From the cell containing the given text, extract its center point as [X, Y] coordinate. 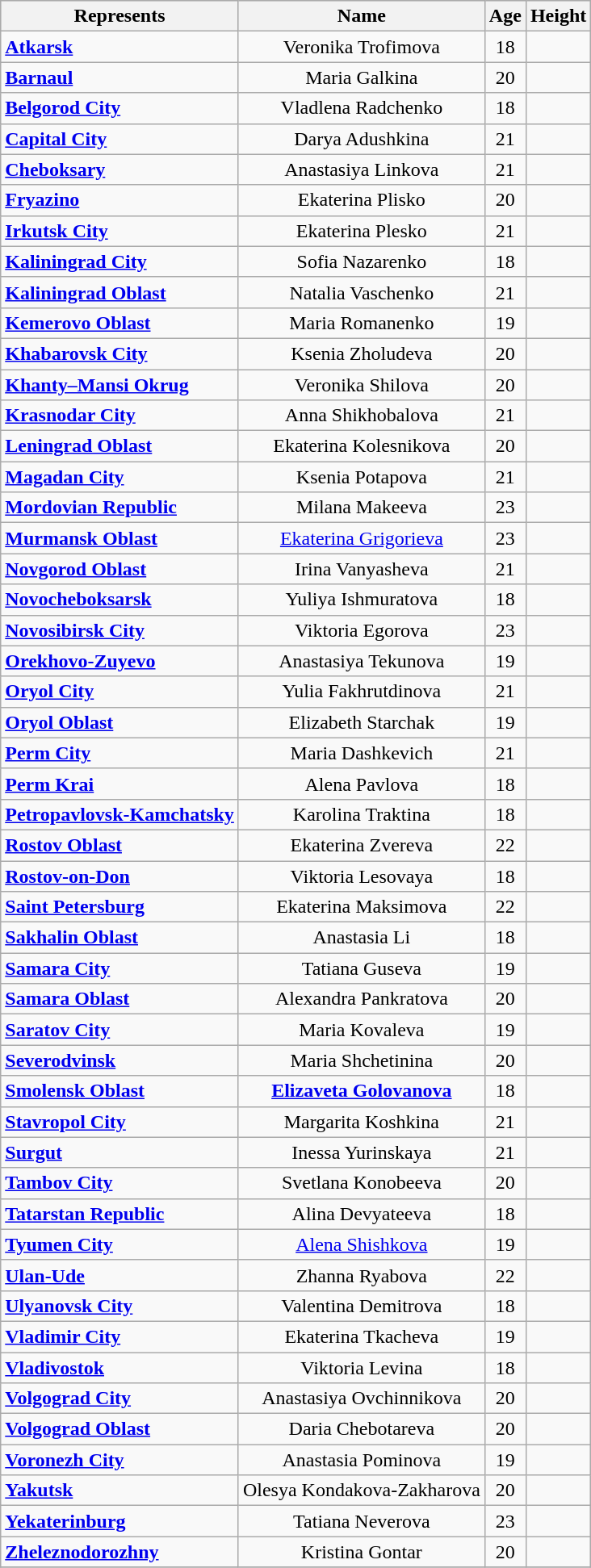
Mordovian Republic [119, 508]
Fryazino [119, 200]
Irina Vanyasheva [362, 569]
Leningrad Oblast [119, 446]
Name [362, 16]
Novgorod Oblast [119, 569]
Alena Pavlova [362, 784]
Kaliningrad Oblast [119, 292]
Svetlana Konobeeva [362, 1183]
Severodvinsk [119, 1060]
Yulia Fakhrutdinova [362, 692]
Smolensk Oblast [119, 1091]
Khanty–Mansi Okrug [119, 385]
Maria Galkina [362, 77]
Krasnodar City [119, 416]
Elizabeth Starchak [362, 722]
Samara Oblast [119, 999]
Vladivostok [119, 1368]
Yakutsk [119, 1491]
Inessa Yurinskaya [362, 1152]
Daria Chebotareva [362, 1429]
Ulyanovsk City [119, 1306]
Stavropol City [119, 1122]
Perm City [119, 753]
Cheboksary [119, 169]
Volgograd City [119, 1399]
Maria Shchetinina [362, 1060]
Yekaterinburg [119, 1521]
Margarita Koshkina [362, 1122]
Oryol City [119, 692]
Maria Kovaleva [362, 1030]
Atkarsk [119, 47]
Vladlena Radchenko [362, 108]
Tambov City [119, 1183]
Kemerovo Oblast [119, 323]
Sofia Nazarenko [362, 261]
Anastasiya Tekunova [362, 661]
Tatiana Guseva [362, 968]
Height [558, 16]
Veronika Shilova [362, 385]
Barnaul [119, 77]
Viktoria Levina [362, 1368]
Surgut [119, 1152]
Zheleznodorozhny [119, 1552]
Maria Romanenko [362, 323]
Ekaterina Maksimova [362, 907]
Kristina Gontar [362, 1552]
Murmansk Oblast [119, 538]
Perm Krai [119, 784]
Tatiana Neverova [362, 1521]
Veronika Trofimova [362, 47]
Vladimir City [119, 1336]
Yuliya Ishmuratova [362, 600]
Ekaterina Grigorieva [362, 538]
Ksenia Potapova [362, 477]
Novosibirsk City [119, 630]
Ekaterina Tkacheva [362, 1336]
Voronezh City [119, 1460]
Rostov Oblast [119, 845]
Anastasiya Ovchinnikova [362, 1399]
Anastasiya Linkova [362, 169]
Alina Devyateeva [362, 1214]
Olesya Kondakova-Zakharova [362, 1491]
Saratov City [119, 1030]
Represents [119, 16]
Viktoria Lesovaya [362, 876]
Ekaterina Kolesnikova [362, 446]
Ekaterina Zvereva [362, 845]
Belgorod City [119, 108]
Milana Makeeva [362, 508]
Ekaterina Plisko [362, 200]
Karolina Traktina [362, 814]
Natalia Vaschenko [362, 292]
Viktoria Egorova [362, 630]
Anna Shikhobalova [362, 416]
Elizaveta Golovanova [362, 1091]
Zhanna Ryabova [362, 1275]
Ksenia Zholudeva [362, 353]
Valentina Demitrova [362, 1306]
Samara City [119, 968]
Kaliningrad City [119, 261]
Petropavlovsk-Kamchatsky [119, 814]
Saint Petersburg [119, 907]
Sakhalin Oblast [119, 938]
Ekaterina Plesko [362, 231]
Khabarovsk City [119, 353]
Capital City [119, 139]
Anastasia Pominova [362, 1460]
Novocheboksarsk [119, 600]
Anastasia Li [362, 938]
Irkutsk City [119, 231]
Tyumen City [119, 1244]
Magadan City [119, 477]
Darya Adushkina [362, 139]
Age [505, 16]
Alexandra Pankratova [362, 999]
Alena Shishkova [362, 1244]
Tatarstan Republic [119, 1214]
Volgograd Oblast [119, 1429]
Maria Dashkevich [362, 753]
Oryol Oblast [119, 722]
Rostov-on-Don [119, 876]
Ulan-Ude [119, 1275]
Orekhovo-Zuyevo [119, 661]
